Return [x, y] of the center of cell containing provided text 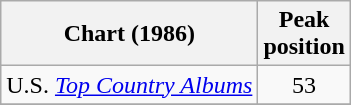
U.S. Top Country Albums [130, 85]
Chart (1986) [130, 34]
Peakposition [304, 34]
53 [304, 85]
